Return (x, y) of the center of cell containing provided text 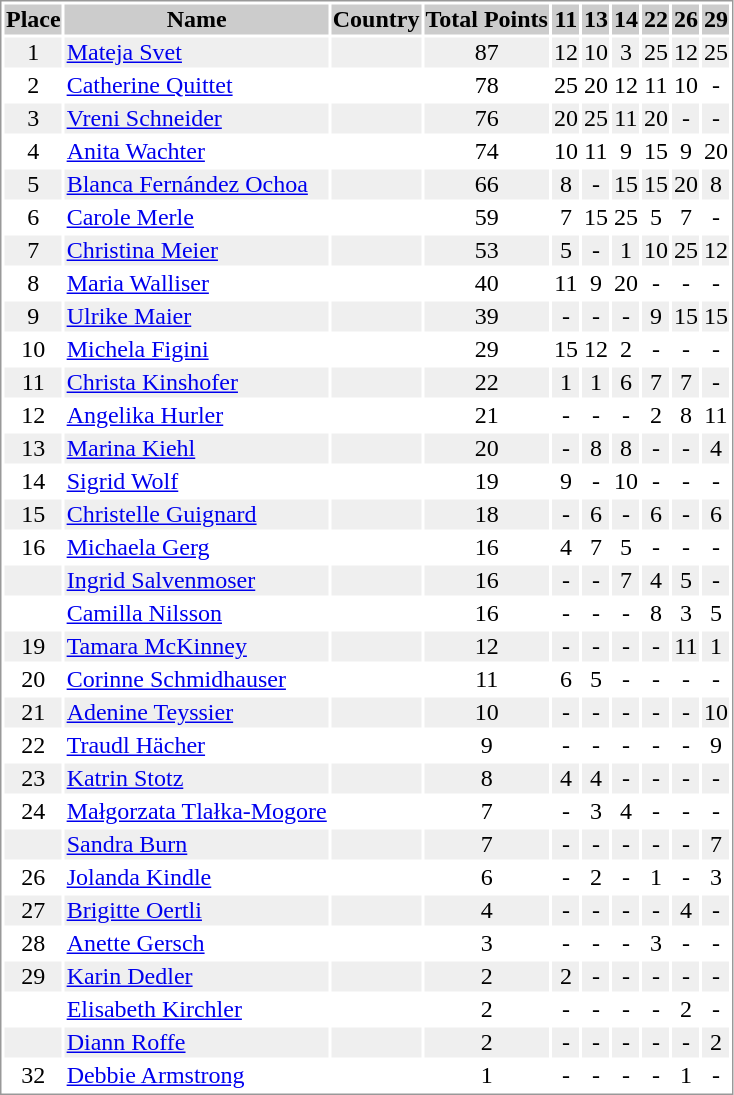
Angelika Hurler (196, 415)
Vreni Schneider (196, 119)
Sandra Burn (196, 845)
78 (486, 85)
Diann Roffe (196, 1043)
Traudl Hächer (196, 745)
Christelle Guignard (196, 515)
74 (486, 151)
Anette Gersch (196, 943)
Place (33, 19)
66 (486, 185)
Country (376, 19)
Katrin Stotz (196, 779)
28 (33, 943)
Tamara McKinney (196, 647)
59 (486, 217)
Anita Wachter (196, 151)
Ulrike Maier (196, 317)
18 (486, 515)
39 (486, 317)
Sigrid Wolf (196, 481)
Michaela Gerg (196, 547)
Corinne Schmidhauser (196, 679)
87 (486, 53)
Blanca Fernández Ochoa (196, 185)
Adenine Teyssier (196, 713)
24 (33, 811)
40 (486, 283)
Karin Dedler (196, 977)
Maria Walliser (196, 283)
Catherine Quittet (196, 85)
76 (486, 119)
Christa Kinshofer (196, 383)
32 (33, 1075)
Total Points (486, 19)
Jolanda Kindle (196, 877)
Marina Kiehl (196, 449)
Brigitte Oertli (196, 911)
53 (486, 251)
Elisabeth Kirchler (196, 1009)
23 (33, 779)
Mateja Svet (196, 53)
27 (33, 911)
Name (196, 19)
Camilla Nilsson (196, 613)
Debbie Armstrong (196, 1075)
Christina Meier (196, 251)
Małgorzata Tlałka-Mogore (196, 811)
Ingrid Salvenmoser (196, 581)
Michela Figini (196, 349)
Carole Merle (196, 217)
